From the cell containing the given text, extract its center point as (X, Y) coordinate. 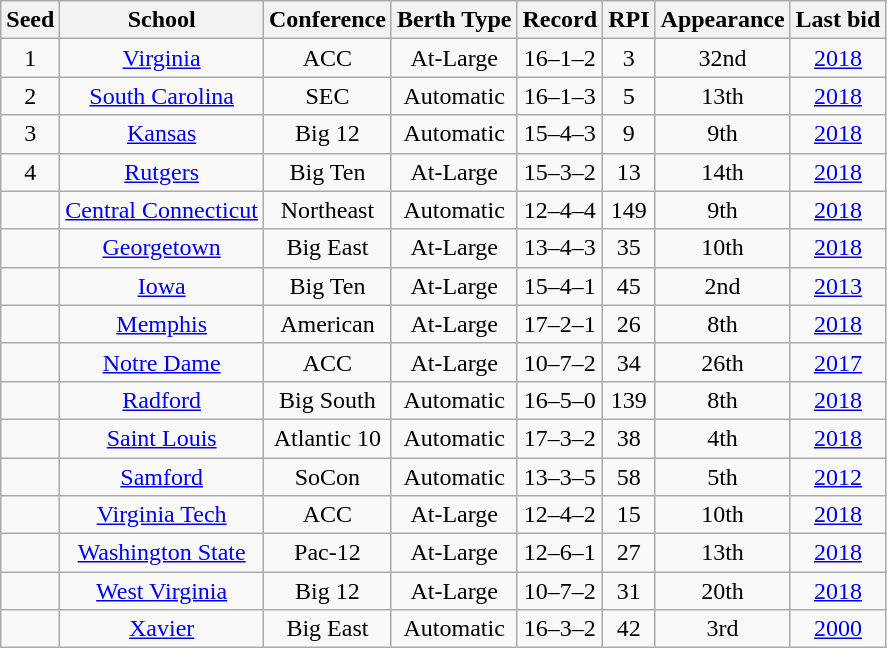
12–4–4 (560, 210)
2 (30, 96)
42 (629, 629)
16–3–2 (560, 629)
Radford (162, 400)
31 (629, 591)
2012 (838, 477)
38 (629, 438)
149 (629, 210)
Rutgers (162, 172)
South Carolina (162, 96)
16–1–2 (560, 58)
15 (629, 515)
26 (629, 324)
34 (629, 362)
2000 (838, 629)
15–4–1 (560, 286)
3rd (722, 629)
32nd (722, 58)
2013 (838, 286)
Atlantic 10 (327, 438)
16–1–3 (560, 96)
Saint Louis (162, 438)
5th (722, 477)
139 (629, 400)
Seed (30, 20)
Notre Dame (162, 362)
Georgetown (162, 248)
Record (560, 20)
Berth Type (454, 20)
13 (629, 172)
27 (629, 553)
Iowa (162, 286)
Conference (327, 20)
RPI (629, 20)
Virginia Tech (162, 515)
Appearance (722, 20)
1 (30, 58)
Northeast (327, 210)
16–5–0 (560, 400)
14th (722, 172)
12–4–2 (560, 515)
American (327, 324)
Pac-12 (327, 553)
17–3–2 (560, 438)
13–4–3 (560, 248)
Memphis (162, 324)
West Virginia (162, 591)
17–2–1 (560, 324)
13–3–5 (560, 477)
35 (629, 248)
2nd (722, 286)
Xavier (162, 629)
20th (722, 591)
2017 (838, 362)
58 (629, 477)
9 (629, 134)
Virginia (162, 58)
Big South (327, 400)
26th (722, 362)
15–4–3 (560, 134)
SEC (327, 96)
Samford (162, 477)
12–6–1 (560, 553)
Central Connecticut (162, 210)
5 (629, 96)
15–3–2 (560, 172)
School (162, 20)
Last bid (838, 20)
45 (629, 286)
4th (722, 438)
Washington State (162, 553)
SoCon (327, 477)
Kansas (162, 134)
4 (30, 172)
